Return the [x, y] coordinate for the center point of the cell that contains the specified text.  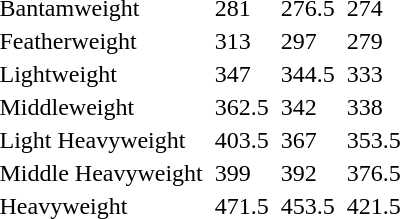
403.5 [242, 140]
367 [308, 140]
392 [308, 173]
362.5 [242, 107]
342 [308, 107]
347 [242, 74]
313 [242, 41]
399 [242, 173]
344.5 [308, 74]
297 [308, 41]
